Scan for the cell matching the given text and deliver its [x, y] coordinate at center. 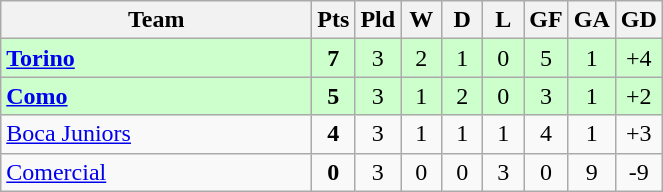
GF [546, 20]
9 [592, 172]
Boca Juniors [156, 134]
Torino [156, 58]
+2 [638, 96]
W [422, 20]
GD [638, 20]
D [462, 20]
Comercial [156, 172]
Pld [378, 20]
Como [156, 96]
+3 [638, 134]
GA [592, 20]
7 [334, 58]
Team [156, 20]
L [504, 20]
Pts [334, 20]
+4 [638, 58]
-9 [638, 172]
